Scan for the cell matching the given text and deliver its (X, Y) coordinate at center. 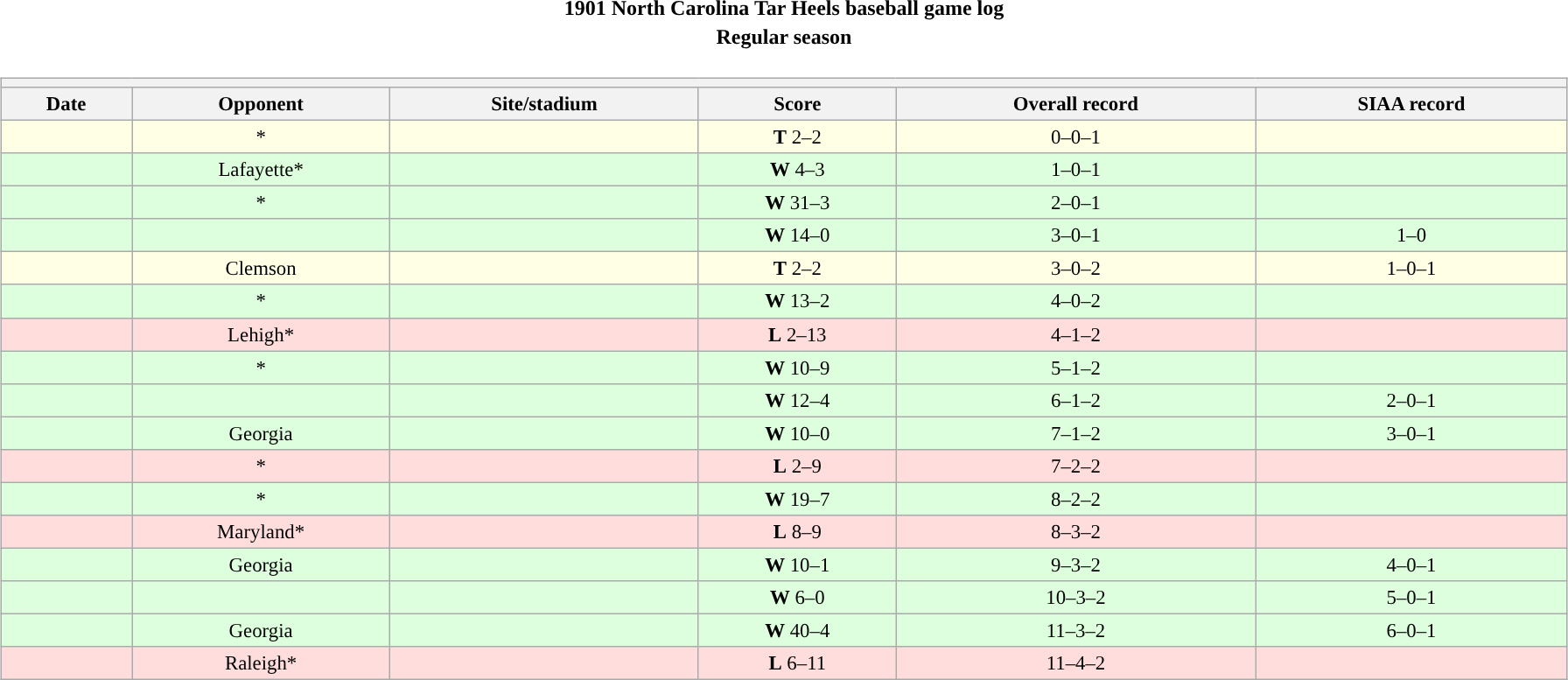
L 2–9 (797, 466)
Lehigh* (261, 334)
0–0–1 (1075, 137)
Overall record (1075, 104)
W 10–9 (797, 368)
5–0–1 (1412, 598)
L 2–13 (797, 334)
W 31–3 (797, 203)
1–0 (1412, 235)
10–3–2 (1075, 598)
L 6–11 (797, 663)
Site/stadium (544, 104)
W 19–7 (797, 499)
5–1–2 (1075, 368)
11–3–2 (1075, 630)
Date (66, 104)
W 4–3 (797, 170)
7–1–2 (1075, 433)
9–3–2 (1075, 564)
4–0–2 (1075, 301)
Clemson (261, 269)
6–1–2 (1075, 400)
W 14–0 (797, 235)
Lafayette* (261, 170)
4–1–2 (1075, 334)
11–4–2 (1075, 663)
SIAA record (1412, 104)
8–2–2 (1075, 499)
W 6–0 (797, 598)
W 10–1 (797, 564)
6–0–1 (1412, 630)
7–2–2 (1075, 466)
8–3–2 (1075, 532)
W 10–0 (797, 433)
4–0–1 (1412, 564)
Maryland* (261, 532)
W 40–4 (797, 630)
W 12–4 (797, 400)
Score (797, 104)
3–0–2 (1075, 269)
W 13–2 (797, 301)
Raleigh* (261, 663)
Opponent (261, 104)
L 8–9 (797, 532)
